Extract the (x, y) coordinate from the center of the cell holding the provided text.  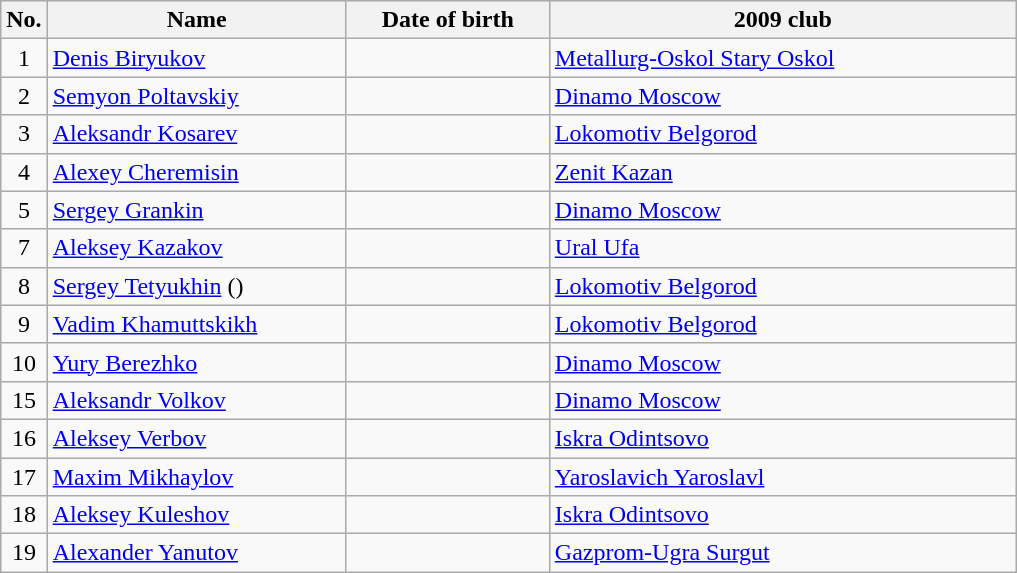
Aleksey Kuleshov (196, 515)
19 (24, 553)
Yury Berezhko (196, 362)
Gazprom-Ugra Surgut (782, 553)
Metallurg-Oskol Stary Oskol (782, 58)
Sergey Tetyukhin () (196, 286)
3 (24, 134)
No. (24, 20)
Vadim Khamuttskikh (196, 324)
15 (24, 400)
Yaroslavich Yaroslavl (782, 477)
Aleksey Kazakov (196, 248)
2009 club (782, 20)
4 (24, 172)
Ural Ufa (782, 248)
16 (24, 438)
7 (24, 248)
Aleksey Verbov (196, 438)
Name (196, 20)
Semyon Poltavskiy (196, 96)
Denis Biryukov (196, 58)
Aleksandr Kosarev (196, 134)
1 (24, 58)
17 (24, 477)
Date of birth (448, 20)
Aleksandr Volkov (196, 400)
Zenit Kazan (782, 172)
5 (24, 210)
Maxim Mikhaylov (196, 477)
10 (24, 362)
18 (24, 515)
8 (24, 286)
2 (24, 96)
9 (24, 324)
Alexey Cheremisin (196, 172)
Sergey Grankin (196, 210)
Alexander Yanutov (196, 553)
